Capture the cell that displays the provided text and extract its [X, Y] central coordinate. 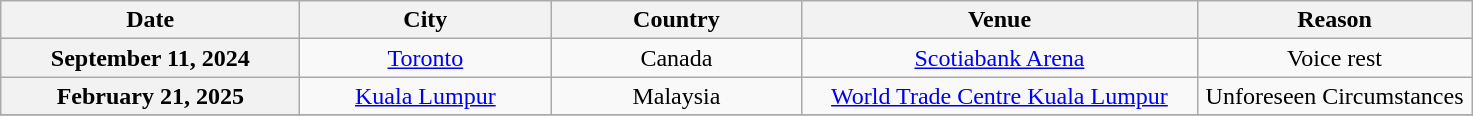
Unforeseen Circumstances [1334, 96]
World Trade Centre Kuala Lumpur [1000, 96]
September 11, 2024 [150, 58]
Venue [1000, 20]
City [426, 20]
Canada [676, 58]
Voice rest [1334, 58]
Scotiabank Arena [1000, 58]
Toronto [426, 58]
Malaysia [676, 96]
February 21, 2025 [150, 96]
Country [676, 20]
Reason [1334, 20]
Date [150, 20]
Kuala Lumpur [426, 96]
